Return (x, y) of the center of cell containing provided text 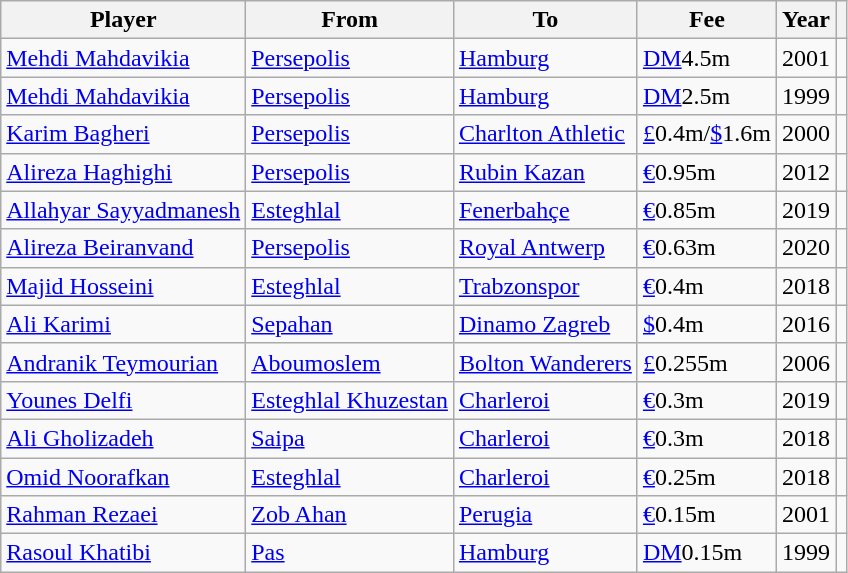
Aboumoslem (350, 362)
Younes Delfi (124, 400)
Player (124, 20)
€0.85m (706, 210)
Rahman Rezaei (124, 515)
£0.4m/$1.6m (706, 134)
Rasoul Khatibi (124, 553)
Sepahan (350, 324)
Fee (706, 20)
2000 (806, 134)
Majid Hosseini (124, 286)
Zob Ahan (350, 515)
2016 (806, 324)
Bolton Wanderers (545, 362)
€0.25m (706, 477)
2012 (806, 172)
Ali Karimi (124, 324)
Royal Antwerp (545, 248)
$0.4m (706, 324)
Alireza Haghighi (124, 172)
Alireza Beiranvand (124, 248)
Charlton Athletic (545, 134)
Ali Gholizadeh (124, 438)
From (350, 20)
Saipa (350, 438)
€0.4m (706, 286)
DM2.5m (706, 96)
€0.15m (706, 515)
Fenerbahçe (545, 210)
Pas (350, 553)
Andranik Teymourian (124, 362)
DM0.15m (706, 553)
Rubin Kazan (545, 172)
To (545, 20)
2020 (806, 248)
Omid Noorafkan (124, 477)
€0.63m (706, 248)
£0.255m (706, 362)
Perugia (545, 515)
Esteghlal Khuzestan (350, 400)
€0.95m (706, 172)
Karim Bagheri (124, 134)
Trabzonspor (545, 286)
2006 (806, 362)
Allahyar Sayyadmanesh (124, 210)
Year (806, 20)
DM4.5m (706, 58)
Dinamo Zagreb (545, 324)
